Return [X, Y] of the center of cell containing provided text 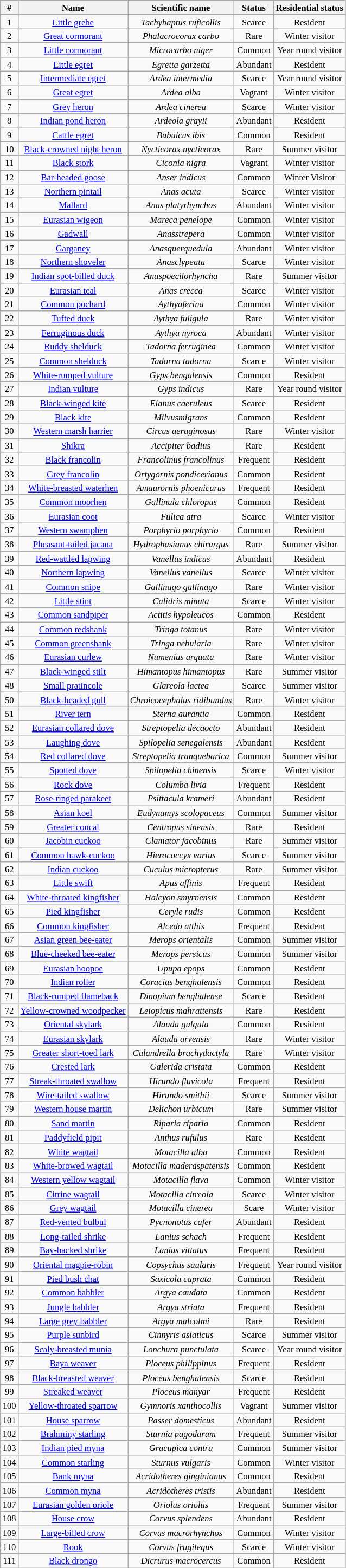
Ferruginous duck [73, 332]
Sturnus vulgaris [181, 1462]
Black-winged kite [73, 403]
Gymnoris xanthocollis [181, 1405]
Motacilla maderaspatensis [181, 1165]
25 [10, 360]
89 [10, 1250]
Argya striata [181, 1306]
Passer domesticus [181, 1420]
18 [10, 262]
Residential status [310, 8]
Rock dove [73, 784]
71 [10, 996]
Red-wattled lapwing [73, 558]
Aythyaferina [181, 304]
Himantopus himantopus [181, 671]
Ploceus benghalensis [181, 1377]
Leiopicus mahrattensis [181, 1010]
Laughing dove [73, 742]
Shikra [73, 445]
Large grey babbler [73, 1321]
White-browed wagtail [73, 1165]
Indian spot-billed duck [73, 276]
Garganey [73, 248]
Eurasian hoopoe [73, 968]
Wire-tailed swallow [73, 1095]
Sand martin [73, 1123]
Halcyon smyrnensis [181, 897]
55 [10, 770]
Calidris minuta [181, 600]
Tringa totanus [181, 629]
Streaked weaver [73, 1391]
Anasquerquedula [181, 248]
Common pochard [73, 304]
River tern [73, 714]
Motacilla citreola [181, 1194]
Phalacrocorax carbo [181, 36]
Black francolin [73, 459]
86 [10, 1208]
Rook [73, 1547]
Tringa nebularia [181, 643]
Black stork [73, 163]
28 [10, 403]
Pied bush chat [73, 1278]
27 [10, 388]
Little egret [73, 64]
Spotted dove [73, 770]
Winter Visitor [310, 177]
34 [10, 488]
Crested lark [73, 1066]
14 [10, 205]
103 [10, 1448]
50 [10, 699]
56 [10, 784]
Alauda arvensis [181, 1038]
Streptopelia tranquebarica [181, 756]
Little stint [73, 600]
Mallard [73, 205]
Microcarbo niger [181, 50]
Gyps bengalensis [181, 374]
Scare [254, 1208]
65 [10, 911]
Grey heron [73, 106]
Tachybaptus ruficollis [181, 22]
Argya caudata [181, 1292]
Ardeola grayii [181, 120]
109 [10, 1533]
35 [10, 502]
61 [10, 854]
Alcedo atthis [181, 925]
Columba livia [181, 784]
106 [10, 1490]
Indian roller [73, 982]
Oriental skylark [73, 1024]
Oriolus oriolus [181, 1504]
Apus affinis [181, 883]
82 [10, 1151]
Lanius schach [181, 1236]
Ardea intermedia [181, 78]
Bar-headed goose [73, 177]
110 [10, 1547]
100 [10, 1405]
Western house martin [73, 1109]
Indian pied myna [73, 1448]
Bank myna [73, 1476]
Anasstrepera [181, 234]
Gyps indicus [181, 388]
15 [10, 219]
Tadorna tadorna [181, 360]
74 [10, 1038]
59 [10, 826]
62 [10, 869]
91 [10, 1278]
Eurasian golden oriole [73, 1504]
White-rumped vulture [73, 374]
68 [10, 954]
Paddyfield pipit [73, 1137]
Milvusmigrans [181, 417]
Alauda gulgula [181, 1024]
Name [73, 8]
Clamator jacobinus [181, 840]
22 [10, 318]
105 [10, 1476]
Western marsh harrier [73, 431]
104 [10, 1462]
33 [10, 474]
29 [10, 417]
Coracias benghalensis [181, 982]
30 [10, 431]
Large-billed crow [73, 1533]
78 [10, 1095]
Corvus macrorhynchos [181, 1533]
111 [10, 1561]
Common kingfisher [73, 925]
Mareca penelope [181, 219]
Lonchura punctulata [181, 1349]
90 [10, 1264]
21 [10, 304]
69 [10, 968]
52 [10, 728]
26 [10, 374]
Tadorna ferruginea [181, 346]
Accipiter badius [181, 445]
Actitis hypoleucos [181, 614]
Western swamphen [73, 530]
13 [10, 191]
64 [10, 897]
Grey wagtail [73, 1208]
70 [10, 982]
39 [10, 558]
76 [10, 1066]
19 [10, 276]
Ploceus manyar [181, 1391]
4 [10, 64]
Chroicocephalus ridibundus [181, 699]
Aythya fuligula [181, 318]
Bubulcus ibis [181, 134]
Red collared dove [73, 756]
Motacilla alba [181, 1151]
Francolinus francolinus [181, 459]
Greater short-toed lark [73, 1052]
Cinnyris asiaticus [181, 1335]
Vanellus vanellus [181, 572]
Yellow-crowned woodpecker [73, 1010]
Streak-throated swallow [73, 1081]
97 [10, 1363]
Ardea alba [181, 92]
Anas crecca [181, 290]
Corvus splendens [181, 1518]
Yellow-throated sparrow [73, 1405]
Psittacula krameri [181, 798]
Corvus frugilegus [181, 1547]
Baya weaver [73, 1363]
79 [10, 1109]
Tufted duck [73, 318]
Little swift [73, 883]
92 [10, 1292]
Eurasian teal [73, 290]
Grey francolin [73, 474]
Dinopium benghalense [181, 996]
Argya malcolmi [181, 1321]
3 [10, 50]
Black drongo [73, 1561]
Gallinula chloropus [181, 502]
67 [10, 939]
Common hawk-cuckoo [73, 854]
96 [10, 1349]
94 [10, 1321]
75 [10, 1052]
57 [10, 798]
Scientific name [181, 8]
Nycticorax nycticorax [181, 148]
Copsychus saularis [181, 1264]
Spilopelia chinensis [181, 770]
42 [10, 600]
Dicrurus macrocercus [181, 1561]
Amaurornis phoenicurus [181, 488]
Black-crowned night heron [73, 148]
83 [10, 1165]
Blue-cheeked bee-eater [73, 954]
Motacilla cinerea [181, 1208]
Acridotheres ginginianus [181, 1476]
Bay-backed shrike [73, 1250]
Northern shoveler [73, 262]
Small pratincole [73, 685]
Eurasian wigeon [73, 219]
Merops persicus [181, 954]
Status [254, 8]
81 [10, 1137]
Pheasant-tailed jacana [73, 544]
House sparrow [73, 1420]
Red-vented bulbul [73, 1222]
Aythya nyroca [181, 332]
Jungle babbler [73, 1306]
10 [10, 148]
7 [10, 106]
White-throated kingfisher [73, 897]
2 [10, 36]
11 [10, 163]
Glareola lactea [181, 685]
Little grebe [73, 22]
72 [10, 1010]
99 [10, 1391]
Great egret [73, 92]
Brahminy starling [73, 1434]
Centropus sinensis [181, 826]
Common greenshank [73, 643]
Anas acuta [181, 191]
73 [10, 1024]
Calandrella brachydactyla [181, 1052]
Porphyrio porphyrio [181, 530]
6 [10, 92]
Intermediate egret [73, 78]
48 [10, 685]
32 [10, 459]
Common moorhen [73, 502]
88 [10, 1236]
Eudynamys scolopaceus [181, 812]
20 [10, 290]
Anser indicus [181, 177]
Streptopelia decaocto [181, 728]
Black kite [73, 417]
66 [10, 925]
12 [10, 177]
63 [10, 883]
White-breasted waterhen [73, 488]
Common starling [73, 1462]
101 [10, 1420]
51 [10, 714]
Merops orientalis [181, 939]
Sterna aurantia [181, 714]
Gallinago gallinago [181, 586]
House crow [73, 1518]
Cuculus micropterus [181, 869]
Asian koel [73, 812]
36 [10, 516]
Gracupica contra [181, 1448]
Ploceus philippinus [181, 1363]
Spilopelia senegalensis [181, 742]
Gadwall [73, 234]
Indian cuckoo [73, 869]
Northern lapwing [73, 572]
8 [10, 120]
White wagtail [73, 1151]
46 [10, 657]
58 [10, 812]
Black-winged stilt [73, 671]
Egretta garzetta [181, 64]
Riparia riparia [181, 1123]
38 [10, 544]
43 [10, 614]
80 [10, 1123]
Ortygornis pondicerianus [181, 474]
Pied kingfisher [73, 911]
45 [10, 643]
Ruddy shelduck [73, 346]
Black-breasted weaver [73, 1377]
95 [10, 1335]
Pycnonotus cafer [181, 1222]
Vanellus indicus [181, 558]
Acridotheres tristis [181, 1490]
Eurasian curlew [73, 657]
Anas platyrhynchos [181, 205]
Sturnia pagodarum [181, 1434]
Scaly-breasted munia [73, 1349]
Fulica atra [181, 516]
Saxicola caprata [181, 1278]
Lanius vittatus [181, 1250]
Delichon urbicum [181, 1109]
Ciconia nigra [181, 163]
Indian pond heron [73, 120]
Numenius arquata [181, 657]
98 [10, 1377]
37 [10, 530]
Citrine wagtail [73, 1194]
Jacobin cuckoo [73, 840]
47 [10, 671]
9 [10, 134]
108 [10, 1518]
Hirundo smithii [181, 1095]
Great cormorant [73, 36]
Western yellow wagtail [73, 1180]
Eurasian collared dove [73, 728]
77 [10, 1081]
Motacilla flava [181, 1180]
Common redshank [73, 629]
Common babbler [73, 1292]
60 [10, 840]
5 [10, 78]
84 [10, 1180]
17 [10, 248]
54 [10, 756]
Common myna [73, 1490]
Eurasian coot [73, 516]
Anasclypeata [181, 262]
Ardea cinerea [181, 106]
44 [10, 629]
1 [10, 22]
Hierococcyx varius [181, 854]
Common snipe [73, 586]
24 [10, 346]
Greater coucal [73, 826]
53 [10, 742]
Eurasian skylark [73, 1038]
Common shelduck [73, 360]
Upupa epops [181, 968]
31 [10, 445]
87 [10, 1222]
107 [10, 1504]
Rose-ringed parakeet [73, 798]
Oriental magpie-robin [73, 1264]
Indian vulture [73, 388]
40 [10, 572]
Black-rumped flameback [73, 996]
16 [10, 234]
Common sandpiper [73, 614]
Cattle egret [73, 134]
Hydrophasianus chirurgus [181, 544]
Long-tailed shrike [73, 1236]
Galerida cristata [181, 1066]
93 [10, 1306]
Circus aeruginosus [181, 431]
Black-headed gull [73, 699]
Asian green bee-eater [73, 939]
# [10, 8]
Anthus rufulus [181, 1137]
85 [10, 1194]
Anaspoecilorhyncha [181, 276]
Hirundo fluvicola [181, 1081]
Purple sunbird [73, 1335]
Elanus caeruleus [181, 403]
23 [10, 332]
Little cormorant [73, 50]
Ceryle rudis [181, 911]
41 [10, 586]
Northern pintail [73, 191]
102 [10, 1434]
